Output the (X, Y) coordinate of the center of the cell containing the given text.  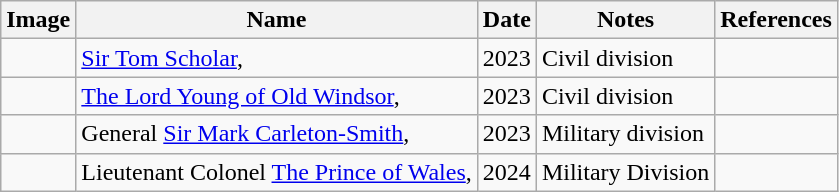
2024 (506, 172)
Name (276, 20)
The Lord Young of Old Windsor, (276, 96)
Lieutenant Colonel The Prince of Wales, (276, 172)
References (776, 20)
Sir Tom Scholar, (276, 58)
General Sir Mark Carleton-Smith, (276, 134)
Date (506, 20)
Image (38, 20)
Notes (625, 20)
Military division (625, 134)
Military Division (625, 172)
